Pinpoint the cell where the given text exists, returning its [X, Y] midpoint coordinate. 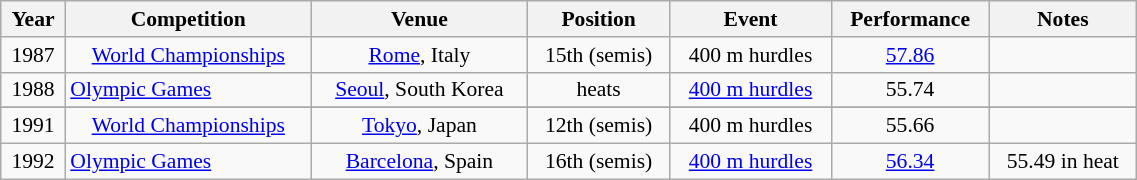
Barcelona, Spain [419, 162]
57.86 [910, 55]
56.34 [910, 162]
16th (semis) [599, 162]
55.49 in heat [1063, 162]
1988 [33, 90]
12th (semis) [599, 126]
Seoul, South Korea [419, 90]
1991 [33, 126]
Tokyo, Japan [419, 126]
1987 [33, 55]
Position [599, 19]
Year [33, 19]
1992 [33, 162]
Competition [188, 19]
Event [751, 19]
Performance [910, 19]
15th (semis) [599, 55]
Rome, Italy [419, 55]
Venue [419, 19]
heats [599, 90]
55.74 [910, 90]
55.66 [910, 126]
Notes [1063, 19]
